Pinpoint the cell where the given text exists, returning its (X, Y) midpoint coordinate. 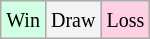
Win (24, 20)
Draw (72, 20)
Loss (126, 20)
